Return the [X, Y] coordinate for the center point of the cell that contains the specified text.  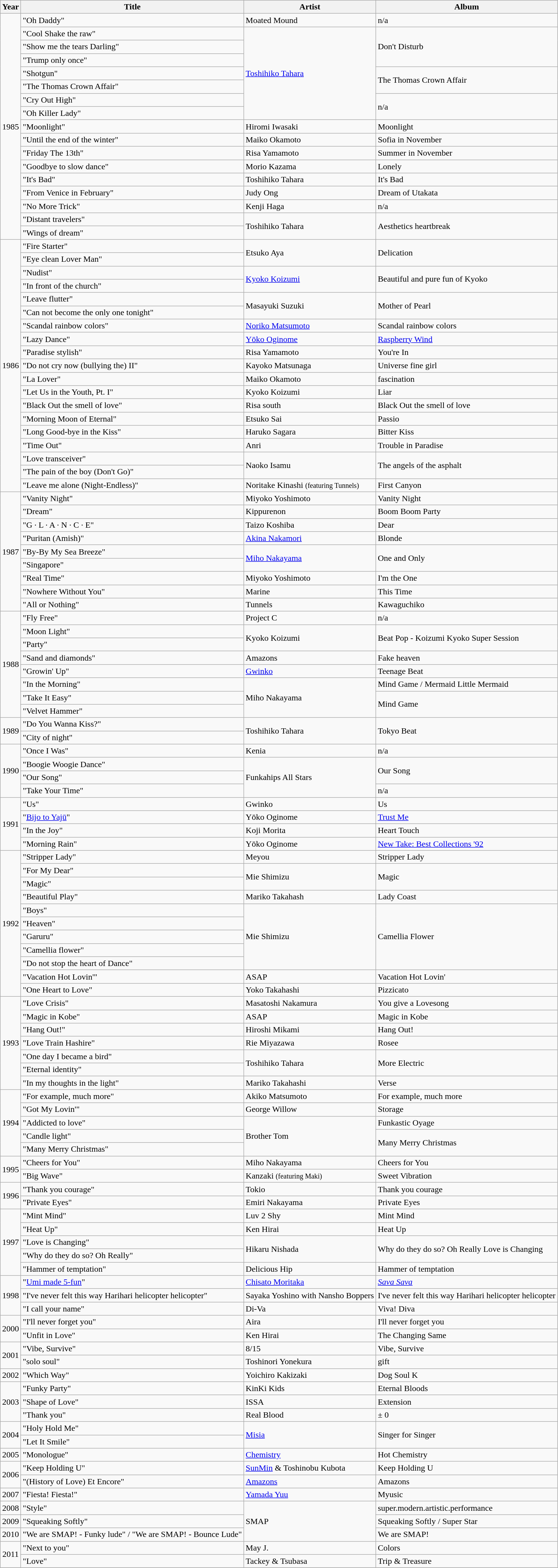
"I'll never forget you" [132, 1322]
"Monologue" [132, 1455]
± 0 [467, 1415]
You're In [467, 352]
ISSA [310, 1402]
Vibe, Survive [467, 1348]
Delication [467, 253]
"Umi made 5-fun" [132, 1282]
"Oh Daddy" [132, 20]
Year [10, 7]
gift [467, 1362]
"Party" [132, 645]
First Canyon [467, 485]
"Love" [132, 1561]
"Morning Moon of Eternal" [132, 419]
"In the Joy" [132, 831]
1992 [10, 923]
"Moon Light" [132, 631]
"Until the end of the winter" [132, 140]
"Candle light" [132, 1136]
Mind Game / Mermaid Little Mermaid [467, 684]
"Can not become the only one tonight" [132, 312]
"Cheers for You" [132, 1162]
KinKi Kids [310, 1388]
"Nudist" [132, 273]
Funkahips All Stars [310, 777]
"Shape of Love" [132, 1402]
"Unfit in Love" [132, 1335]
"Let Us in the Youth, Pt. I" [132, 392]
"Wings of dream" [132, 233]
Kenia [310, 751]
Verse [467, 1083]
One and Only [467, 558]
"Love Crisis" [132, 1003]
Real Blood [310, 1415]
2010 [10, 1534]
"Black Out the smell of love" [132, 406]
Tokio [310, 1189]
Thank you courage [467, 1189]
"Private Eyes" [132, 1202]
I'm the One [467, 578]
"The Thomas Crown Affair" [132, 87]
"G · L · A · N · C · E" [132, 525]
"Bijo to Yajū" [132, 817]
"Heaven" [132, 923]
Trust Me [467, 817]
Passio [467, 419]
1985 [10, 126]
Blonde [467, 538]
Kippurenon [310, 512]
Trouble in Paradise [467, 445]
"(History of Love) Et Encore" [132, 1481]
"Holy Hold Me" [132, 1428]
Storage [467, 1109]
"Funky Party" [132, 1388]
"Which Way" [132, 1375]
Moated Mound [310, 20]
Masayuki Suzuki [310, 306]
"Fire Starter" [132, 246]
Hikaru Nishada [310, 1249]
For example, much more [467, 1096]
Hot Chemistry [467, 1455]
"Keep Holding U" [132, 1468]
"Vacation Hot Lovin'" [132, 976]
"Dream" [132, 512]
Emiri Nakayama [310, 1202]
Rie Miyazawa [310, 1043]
"Next to you" [132, 1548]
Summer in November [467, 153]
2003 [10, 1402]
Fake heaven [467, 658]
"Oh Killer Lady" [132, 113]
1990 [10, 771]
"Big Wave" [132, 1176]
"Cry Out High" [132, 100]
Kayoko Matsunaga [310, 365]
You give a Lovesong [467, 1003]
Teenage Beat [467, 671]
We are SMAP! [467, 1534]
Magic in Kobe [467, 1017]
Etsuko Sai [310, 419]
1989 [10, 731]
Yoko Takahashi [310, 990]
"Us" [132, 804]
Risa south [310, 406]
SMAP [310, 1521]
Noriko Matsumoto [310, 326]
Yamada Yuu [310, 1495]
Mother of Pearl [467, 306]
"Do not cry now (bullying the) II" [132, 365]
"The pain of the boy (Don't Go)" [132, 472]
"Morning Rain" [132, 844]
Naoko Isamu [310, 465]
"Love is Changing" [132, 1242]
"Vibe, Survive" [132, 1348]
"From Venice in February" [132, 193]
Meyou [310, 857]
"Addicted to love" [132, 1123]
Etsuko Aya [310, 253]
Pizzicato [467, 990]
Keep Holding U [467, 1468]
"Long Good-bye in the Kiss" [132, 432]
Mariko Takahash [310, 897]
Sava Sava [467, 1282]
"Magic" [132, 884]
Artist [310, 7]
"Squeaking Softly" [132, 1521]
"Boys" [132, 910]
"Boogie Woogie Dance" [132, 764]
"Show me the tears Darling" [132, 47]
"Lazy Dance" [132, 339]
"Our Song" [132, 777]
2001 [10, 1355]
Cheers for You [467, 1162]
"Camellia flower" [132, 950]
"La Lover" [132, 379]
Universe fine girl [467, 365]
I've never felt this way Harihari helicopter helicopter [467, 1295]
"Eye clean Lover Man" [132, 259]
Rosee [467, 1043]
1998 [10, 1295]
"Many Merry Christmas" [132, 1149]
Project C [310, 618]
"solo soul" [132, 1362]
"City of night" [132, 737]
"Cool Shake the raw" [132, 34]
"Trump only once" [132, 60]
Mariko Takahashi [310, 1083]
"Growin' Up" [132, 671]
Aira [310, 1322]
"Take Your Time" [132, 790]
Magic [467, 877]
"I've never felt this way Harihari helicopter helicopter" [132, 1295]
Vacation Hot Lovin' [467, 976]
Lady Coast [467, 897]
"Real Time" [132, 578]
Brother Tom [310, 1136]
"For My Dear" [132, 870]
"Moonlight" [132, 126]
"Thank you courage" [132, 1189]
"Eternal identity" [132, 1070]
1986 [10, 366]
"Style" [132, 1508]
"Take It Easy" [132, 698]
The Thomas Crown Affair [467, 80]
1987 [10, 551]
"Garuru" [132, 937]
Extension [467, 1402]
Black Out the smell of love [467, 406]
"Friday The 13th" [132, 153]
"Leave me alone (Night-Endless)" [132, 485]
Morio Kazama [310, 166]
Don't Disturb [467, 47]
Beautiful and pure fun of Kyoko [467, 279]
Eternal Bloods [467, 1388]
"In the Morning" [132, 684]
Luv 2 Shy [310, 1216]
Marine [310, 592]
Sofia in November [467, 140]
"Heat Up" [132, 1229]
Kanzaki (featuring Maki) [310, 1176]
1993 [10, 1043]
Sayaka Yoshino with Nansho Boppers [310, 1295]
New Take: Best Collections '92 [467, 844]
SunMin & Toshinobu Kubota [310, 1468]
2000 [10, 1329]
Dear [467, 525]
Taizo Koshiba [310, 525]
"Why do they do so? Oh Really" [132, 1256]
Sweet Vibration [467, 1176]
2004 [10, 1435]
"Puritan (Amish)" [132, 538]
"By-By My Sea Breeze" [132, 551]
"No More Trick" [132, 206]
2002 [10, 1375]
Chemistry [310, 1455]
Why do they do so? Oh Really Love is Changing [467, 1249]
Di-Va [310, 1309]
Beat Pop - Koizumi Kyoko Super Session [467, 638]
"Love transceiver" [132, 459]
1997 [10, 1242]
1991 [10, 824]
Private Eyes [467, 1202]
Aesthetics heartbreak [467, 226]
"Time Out" [132, 445]
2011 [10, 1554]
Delicious Hip [310, 1269]
2005 [10, 1455]
Lonely [467, 166]
Us [467, 804]
Viva! Diva [467, 1309]
Singer for Singer [467, 1435]
Heat Up [467, 1229]
Trip & Treasure [467, 1561]
More Electric [467, 1063]
Toshinori Yonekura [310, 1362]
Masatoshi Nakamura [310, 1003]
"In front of the church" [132, 286]
Scandal rainbow colors [467, 326]
2007 [10, 1495]
Boom Boom Party [467, 512]
Camellia Flower [467, 937]
Heart Touch [467, 831]
Misia [310, 1435]
Many Merry Christmas [467, 1143]
Funkastic Oyage [467, 1123]
1988 [10, 664]
"I call your name" [132, 1309]
"Nowhere Without You" [132, 592]
Album [467, 7]
Liar [467, 392]
"Thank you" [132, 1415]
This Time [467, 592]
Vanity Night [467, 498]
8/15 [310, 1348]
"We are SMAP! - Funky lude" / "We are SMAP! - Bounce Lude" [132, 1534]
Hiroshi Mikami [310, 1030]
May J. [310, 1548]
2008 [10, 1508]
Tackey & Tsubasa [310, 1561]
Judy Ong [310, 193]
"Beautiful Play" [132, 897]
Hang Out! [467, 1030]
Colors [467, 1548]
"Fiesta! Fiesta!" [132, 1495]
Our Song [467, 771]
Title [132, 7]
"One Heart to Love" [132, 990]
Hiromi Iwasaki [310, 126]
Koji Morita [310, 831]
Raspberry Wind [467, 339]
1994 [10, 1123]
Kawaguchiko [467, 605]
"Scandal rainbow colors" [132, 326]
Yoichiro Kakizaki [310, 1375]
"One day I became a bird" [132, 1056]
Mind Game [467, 704]
"Do You Wanna Kiss?" [132, 724]
1996 [10, 1196]
"Do not stop the heart of Dance" [132, 963]
"All or Nothing" [132, 605]
"In my thoughts in the light" [132, 1083]
Myusic [467, 1495]
Akina Nakamori [310, 538]
Stripper Lady [467, 857]
super.modern.artistic.performance [467, 1508]
Tunnels [310, 605]
It's Bad [467, 180]
Chisato Moritaka [310, 1282]
"Fly Free" [132, 618]
"Leave flutter" [132, 299]
2006 [10, 1475]
"Goodbye to slow dance" [132, 166]
Noritake Kinashi (featuring Tunnels) [310, 485]
"Velvet Hammer" [132, 711]
Haruko Sagara [310, 432]
Anri [310, 445]
Akiko Matsumoto [310, 1096]
Moonlight [467, 126]
fascination [467, 379]
"Magic in Kobe" [132, 1017]
The Changing Same [467, 1335]
"Love Train Hashire" [132, 1043]
"Mint Mind" [132, 1216]
"Vanity Night" [132, 498]
"It's Bad" [132, 180]
"Stripper Lady" [132, 857]
"Singapore" [132, 565]
"Let It Smile" [132, 1442]
"Hang Out!" [132, 1030]
Mint Mind [467, 1216]
Dog Soul K [467, 1375]
"Once I Was" [132, 751]
Kenji Haga [310, 206]
Tokyo Beat [467, 731]
"Shotgun" [132, 73]
Dream of Utakata [467, 193]
Hammer of temptation [467, 1269]
I'll never forget you [467, 1322]
"For example, much more" [132, 1096]
"Hammer of temptation" [132, 1269]
George Willow [310, 1109]
"Sand and diamonds" [132, 658]
1995 [10, 1169]
Squeaking Softly / Super Star [467, 1521]
"Paradise stylish" [132, 352]
"Got My Lovin'" [132, 1109]
"Distant travelers" [132, 220]
2009 [10, 1521]
The angels of the asphalt [467, 465]
Bitter Kiss [467, 432]
